Return [X, Y] of the center of cell containing provided text 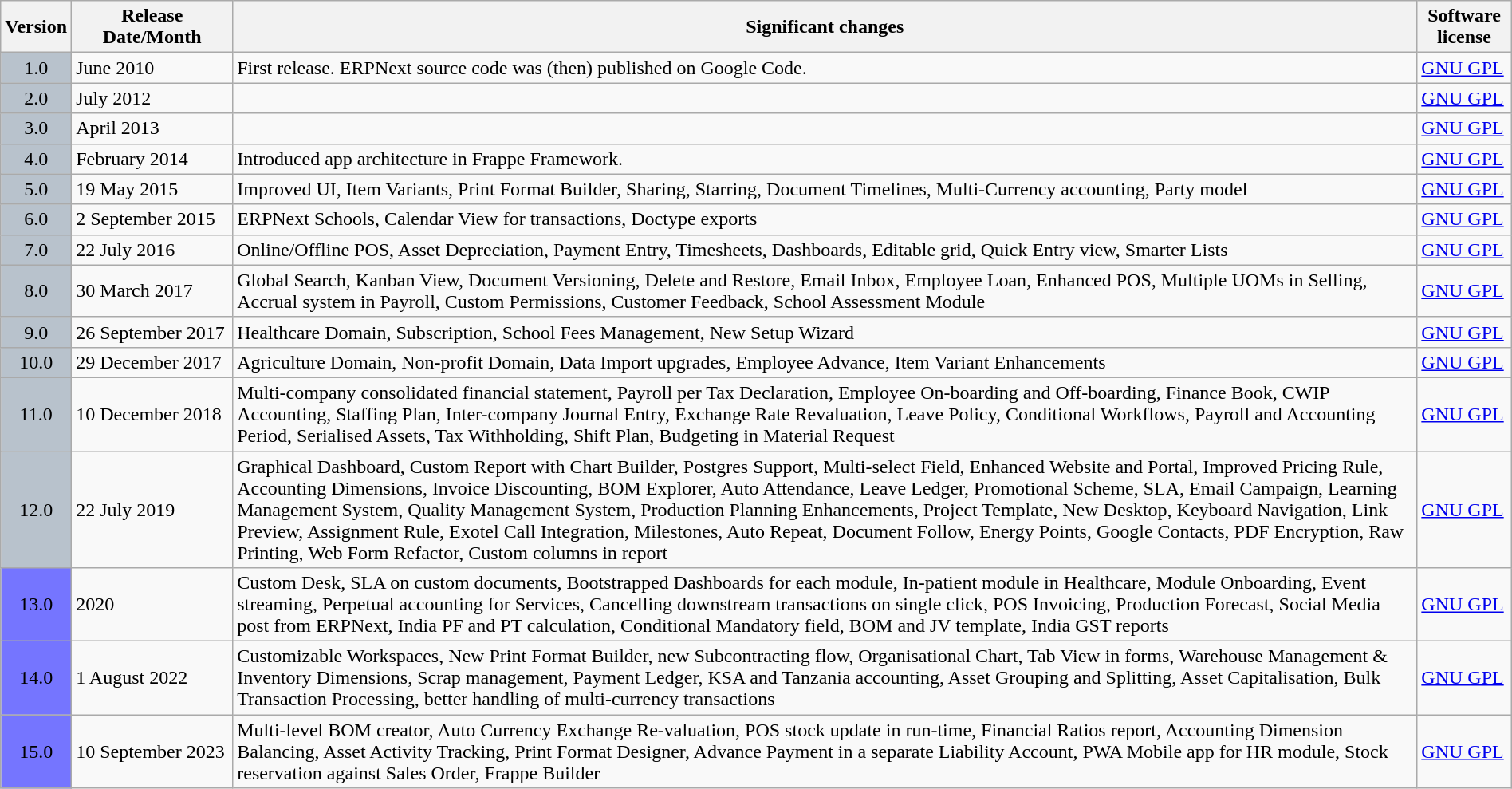
2.0 [37, 98]
13.0 [37, 605]
30 March 2017 [152, 290]
15.0 [37, 752]
26 September 2017 [152, 332]
First release. ERPNext source code was (then) published on Google Code. [825, 68]
10 September 2023 [152, 752]
ERPNext Schools, Calendar View for transactions, Doctype exports [825, 219]
6.0 [37, 219]
2020 [152, 605]
9.0 [37, 332]
Agriculture Domain, Non-profit Domain, Data Import upgrades, Employee Advance, Item Variant Enhancements [825, 362]
Improved UI, Item Variants, Print Format Builder, Sharing, Starring, Document Timelines, Multi-Currency accounting, Party model [825, 189]
4.0 [37, 159]
1 August 2022 [152, 678]
Significant changes [825, 27]
July 2012 [152, 98]
2 September 2015 [152, 219]
7.0 [37, 250]
12.0 [37, 510]
10 December 2018 [152, 414]
February 2014 [152, 159]
June 2010 [152, 68]
Healthcare Domain, Subscription, School Fees Management, New Setup Wizard [825, 332]
8.0 [37, 290]
Online/Offline POS, Asset Depreciation, Payment Entry, Timesheets, Dashboards, Editable grid, Quick Entry view, Smarter Lists [825, 250]
Introduced app architecture in Frappe Framework. [825, 159]
Version [37, 27]
22 July 2016 [152, 250]
29 December 2017 [152, 362]
Release Date/Month [152, 27]
Software license [1464, 27]
10.0 [37, 362]
5.0 [37, 189]
11.0 [37, 414]
1.0 [37, 68]
14.0 [37, 678]
3.0 [37, 128]
22 July 2019 [152, 510]
April 2013 [152, 128]
19 May 2015 [152, 189]
